Find where the given text appears and provide that cell's center as [x, y] coordinate. 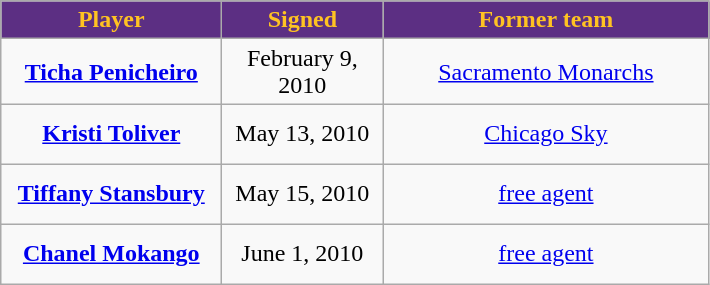
Tiffany Stansbury [112, 194]
February 9, 2010 [302, 72]
Sacramento Monarchs [546, 72]
Former team [546, 20]
May 15, 2010 [302, 194]
Chanel Mokango [112, 254]
Player [112, 20]
June 1, 2010 [302, 254]
Chicago Sky [546, 134]
May 13, 2010 [302, 134]
Kristi Toliver [112, 134]
Signed [302, 20]
Ticha Penicheiro [112, 72]
